Capture the cell that displays the provided text and extract its (X, Y) central coordinate. 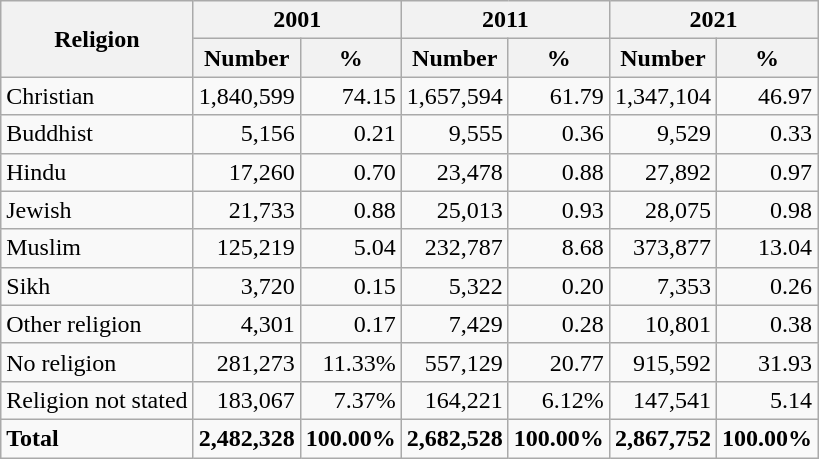
125,219 (246, 248)
183,067 (246, 400)
Hindu (97, 172)
Religion (97, 39)
21,733 (246, 210)
8.68 (558, 248)
10,801 (662, 324)
1,347,104 (662, 96)
147,541 (662, 400)
Jewish (97, 210)
No religion (97, 362)
1,657,594 (454, 96)
0.28 (558, 324)
0.97 (766, 172)
4,301 (246, 324)
9,555 (454, 134)
915,592 (662, 362)
0.38 (766, 324)
0.70 (350, 172)
2011 (505, 20)
281,273 (246, 362)
2,482,328 (246, 438)
0.20 (558, 286)
9,529 (662, 134)
28,075 (662, 210)
5.04 (350, 248)
0.33 (766, 134)
17,260 (246, 172)
164,221 (454, 400)
0.21 (350, 134)
3,720 (246, 286)
232,787 (454, 248)
7.37% (350, 400)
11.33% (350, 362)
2001 (297, 20)
0.93 (558, 210)
Religion not stated (97, 400)
0.17 (350, 324)
7,353 (662, 286)
25,013 (454, 210)
1,840,599 (246, 96)
5,322 (454, 286)
7,429 (454, 324)
31.93 (766, 362)
74.15 (350, 96)
2021 (713, 20)
23,478 (454, 172)
5,156 (246, 134)
61.79 (558, 96)
0.98 (766, 210)
557,129 (454, 362)
27,892 (662, 172)
0.36 (558, 134)
46.97 (766, 96)
Sikh (97, 286)
Christian (97, 96)
0.15 (350, 286)
Muslim (97, 248)
2,682,528 (454, 438)
Other religion (97, 324)
6.12% (558, 400)
373,877 (662, 248)
Buddhist (97, 134)
0.26 (766, 286)
Total (97, 438)
2,867,752 (662, 438)
13.04 (766, 248)
20.77 (558, 362)
5.14 (766, 400)
